For the text-containing cell, return its midpoint in [X, Y] coordinate format. 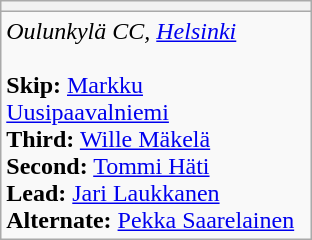
Oulunkylä CC, HelsinkiSkip: Markku Uusipaavalniemi Third: Wille Mäkelä Second: Tommi Häti Lead: Jari Laukkanen Alternate: Pekka Saarelainen [156, 126]
